Extract the [x, y] coordinate from the center of the cell holding the provided text.  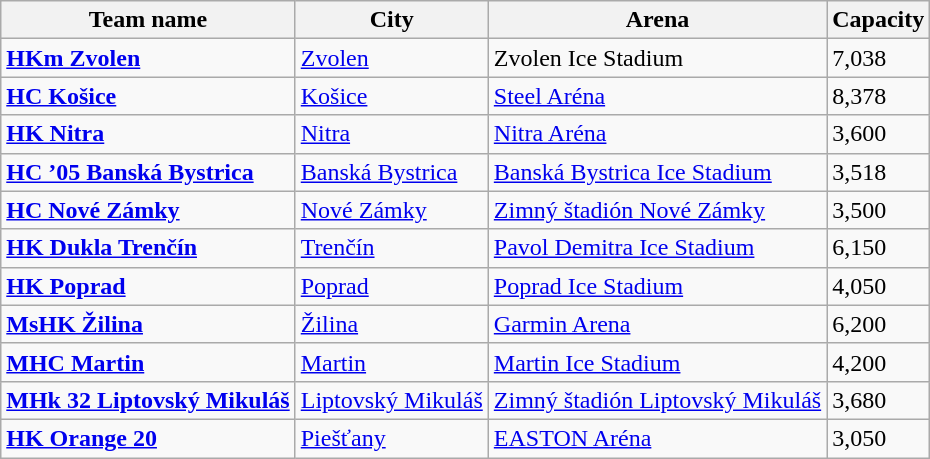
HKm Zvolen [148, 58]
HK Orange 20 [148, 438]
HK Nitra [148, 134]
HC Nové Zámky [148, 210]
Zimný štadión Liptovský Mikuláš [657, 400]
Team name [148, 20]
Martin [392, 362]
Žilina [392, 324]
8,378 [878, 96]
Banská Bystrica [392, 172]
Pavol Demitra Ice Stadium [657, 248]
Liptovský Mikuláš [392, 400]
Banská Bystrica Ice Stadium [657, 172]
Nové Zámky [392, 210]
4,200 [878, 362]
Martin Ice Stadium [657, 362]
MsHK Žilina [148, 324]
Capacity [878, 20]
MHk 32 Liptovský Mikuláš [148, 400]
Poprad Ice Stadium [657, 286]
Košice [392, 96]
EASTON Aréna [657, 438]
Steel Aréna [657, 96]
6,150 [878, 248]
6,200 [878, 324]
City [392, 20]
3,500 [878, 210]
Zvolen Ice Stadium [657, 58]
3,050 [878, 438]
HK Poprad [148, 286]
MHC Martin [148, 362]
7,038 [878, 58]
HC ’05 Banská Bystrica [148, 172]
Zimný štadión Nové Zámky [657, 210]
3,600 [878, 134]
4,050 [878, 286]
Trenčín [392, 248]
HC Košice [148, 96]
Garmin Arena [657, 324]
Poprad [392, 286]
Piešťany [392, 438]
Zvolen [392, 58]
Nitra Aréna [657, 134]
HK Dukla Trenčín [148, 248]
Nitra [392, 134]
3,518 [878, 172]
Arena [657, 20]
3,680 [878, 400]
